Provide the [X, Y] coordinate of the cell's center where the given text is located.  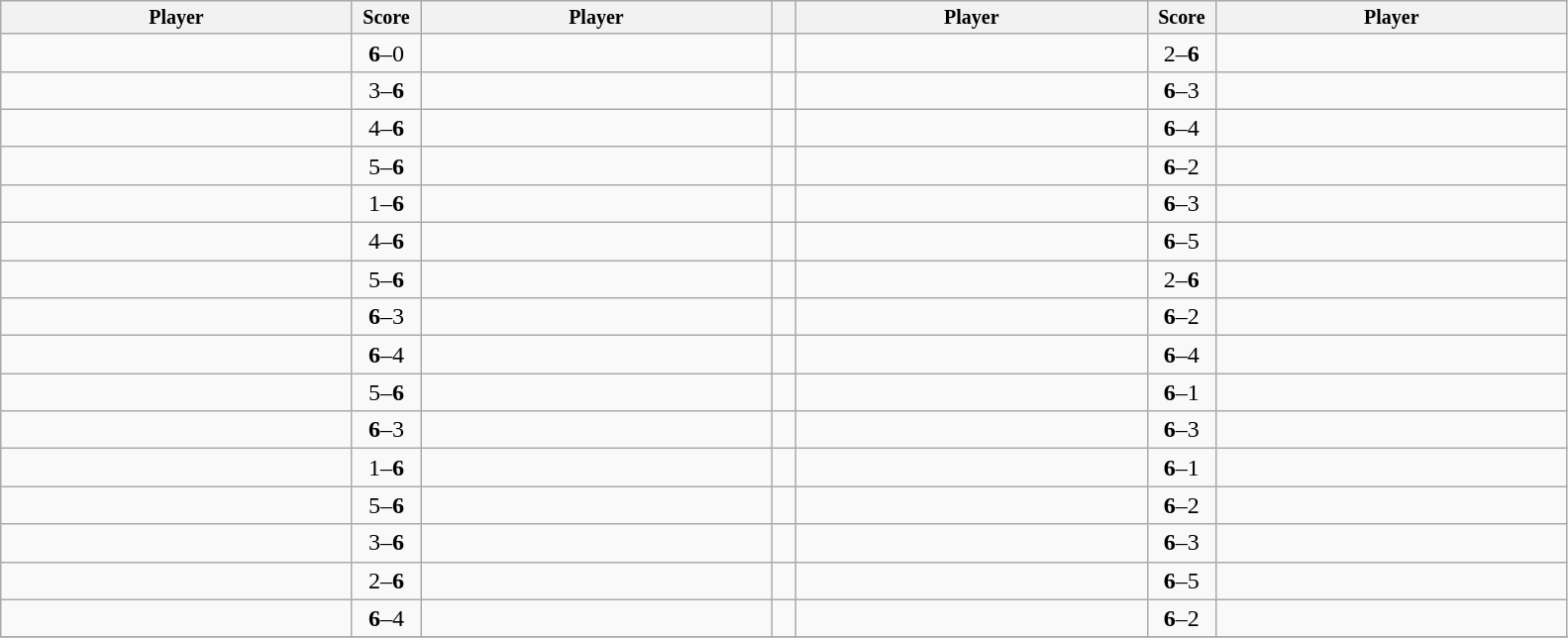
6–0 [386, 53]
